Determine the [X, Y] coordinate at the center of the cell enclosing the given text.  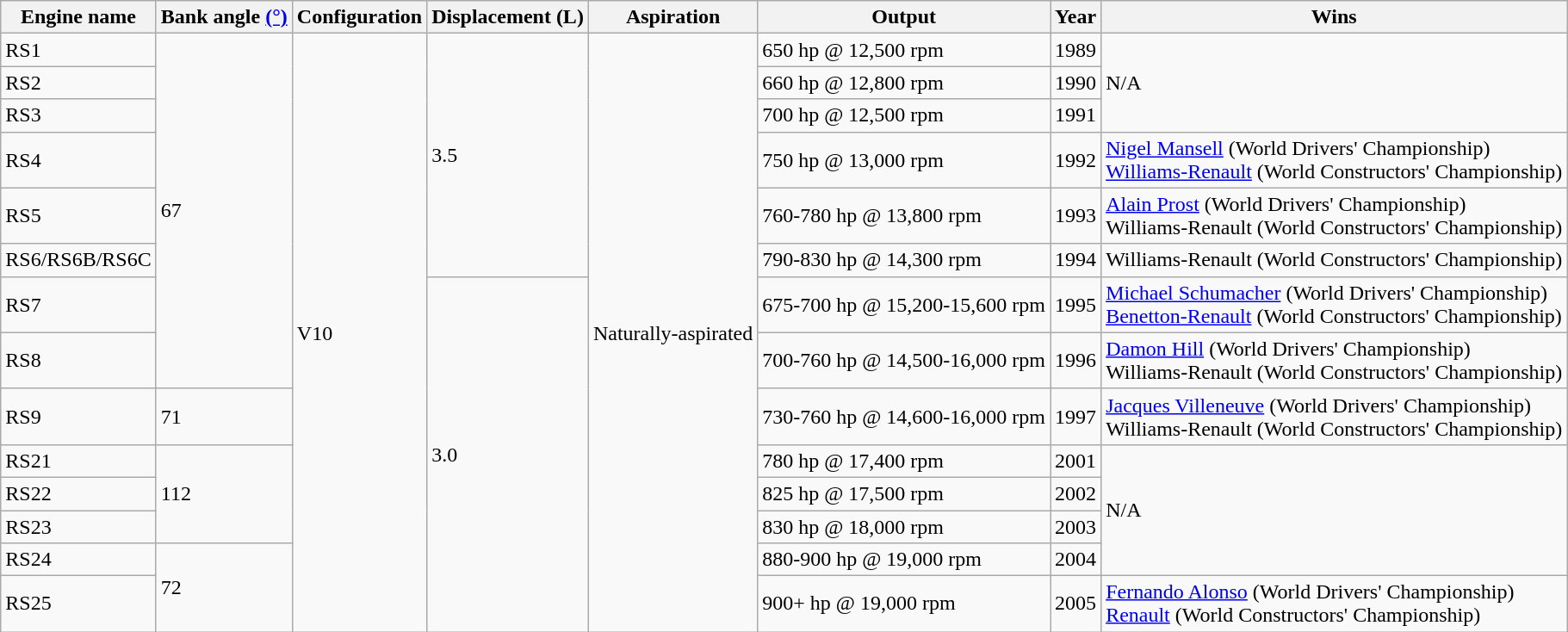
Year [1076, 17]
Naturally-aspirated [672, 332]
2001 [1076, 461]
750 hp @ 13,000 rpm [904, 160]
Wins [1335, 17]
RS2 [78, 83]
RS8 [78, 360]
RS5 [78, 215]
72 [224, 587]
825 hp @ 17,500 rpm [904, 493]
2002 [1076, 493]
830 hp @ 18,000 rpm [904, 526]
3.5 [508, 155]
RS23 [78, 526]
RS3 [78, 115]
730-760 hp @ 14,600-16,000 rpm [904, 417]
RS24 [78, 560]
RS21 [78, 461]
Displacement (L) [508, 17]
71 [224, 417]
3.0 [508, 454]
RS22 [78, 493]
1996 [1076, 360]
1992 [1076, 160]
67 [224, 211]
1994 [1076, 260]
112 [224, 493]
675-700 hp @ 15,200-15,600 rpm [904, 305]
1993 [1076, 215]
900+ hp @ 19,000 rpm [904, 604]
Engine name [78, 17]
880-900 hp @ 19,000 rpm [904, 560]
790-830 hp @ 14,300 rpm [904, 260]
1991 [1076, 115]
V10 [359, 332]
Jacques Villeneuve (World Drivers' Championship)Williams-Renault (World Constructors' Championship) [1335, 417]
1990 [1076, 83]
Williams-Renault (World Constructors' Championship) [1335, 260]
RS25 [78, 604]
Nigel Mansell (World Drivers' Championship)Williams-Renault (World Constructors' Championship) [1335, 160]
RS7 [78, 305]
RS4 [78, 160]
1989 [1076, 50]
2005 [1076, 604]
Fernando Alonso (World Drivers' Championship)Renault (World Constructors' Championship) [1335, 604]
RS9 [78, 417]
Aspiration [672, 17]
1997 [1076, 417]
RS6/RS6B/RS6C [78, 260]
650 hp @ 12,500 rpm [904, 50]
700-760 hp @ 14,500-16,000 rpm [904, 360]
2003 [1076, 526]
RS1 [78, 50]
Damon Hill (World Drivers' Championship)Williams-Renault (World Constructors' Championship) [1335, 360]
660 hp @ 12,800 rpm [904, 83]
Alain Prost (World Drivers' Championship)Williams-Renault (World Constructors' Championship) [1335, 215]
760-780 hp @ 13,800 rpm [904, 215]
Configuration [359, 17]
Michael Schumacher (World Drivers' Championship)Benetton-Renault (World Constructors' Championship) [1335, 305]
780 hp @ 17,400 rpm [904, 461]
Bank angle (°) [224, 17]
Output [904, 17]
2004 [1076, 560]
700 hp @ 12,500 rpm [904, 115]
1995 [1076, 305]
